Capture the cell that displays the provided text and extract its [x, y] central coordinate. 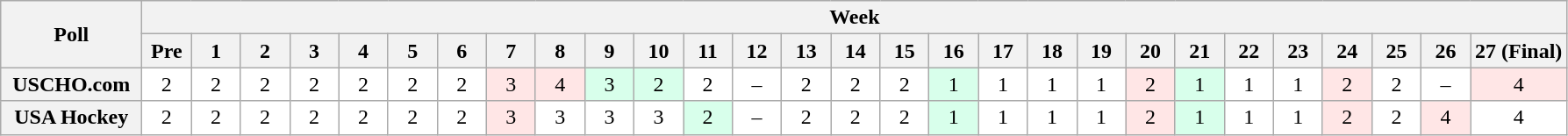
26 [1445, 51]
12 [757, 51]
6 [462, 51]
Week [855, 18]
18 [1052, 51]
15 [905, 51]
Poll [72, 34]
7 [511, 51]
11 [707, 51]
10 [658, 51]
USA Hockey [72, 118]
23 [1298, 51]
20 [1150, 51]
16 [954, 51]
27 (Final) [1519, 51]
24 [1347, 51]
Pre [167, 51]
9 [609, 51]
19 [1101, 51]
8 [560, 51]
14 [856, 51]
13 [806, 51]
USCHO.com [72, 84]
21 [1199, 51]
25 [1396, 51]
5 [412, 51]
17 [1003, 51]
22 [1249, 51]
